From the cell containing the given text, extract its center point as (x, y) coordinate. 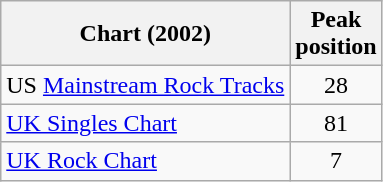
28 (336, 85)
Peakposition (336, 34)
7 (336, 161)
UK Singles Chart (146, 123)
UK Rock Chart (146, 161)
US Mainstream Rock Tracks (146, 85)
81 (336, 123)
Chart (2002) (146, 34)
